Capture the cell that displays the provided text and extract its [X, Y] central coordinate. 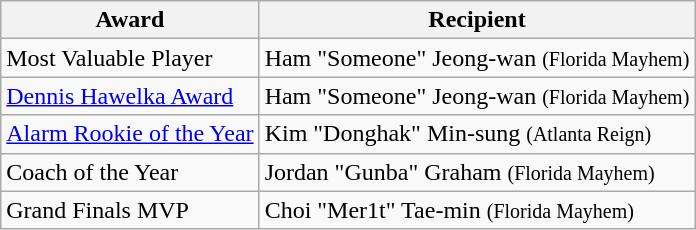
Recipient [477, 20]
Most Valuable Player [130, 58]
Dennis Hawelka Award [130, 96]
Jordan "Gunba" Graham (Florida Mayhem) [477, 172]
Award [130, 20]
Coach of the Year [130, 172]
Kim "Donghak" Min-sung (Atlanta Reign) [477, 134]
Grand Finals MVP [130, 210]
Choi "Mer1t" Tae-min (Florida Mayhem) [477, 210]
Alarm Rookie of the Year [130, 134]
